For the text-containing cell, return its midpoint in [X, Y] coordinate format. 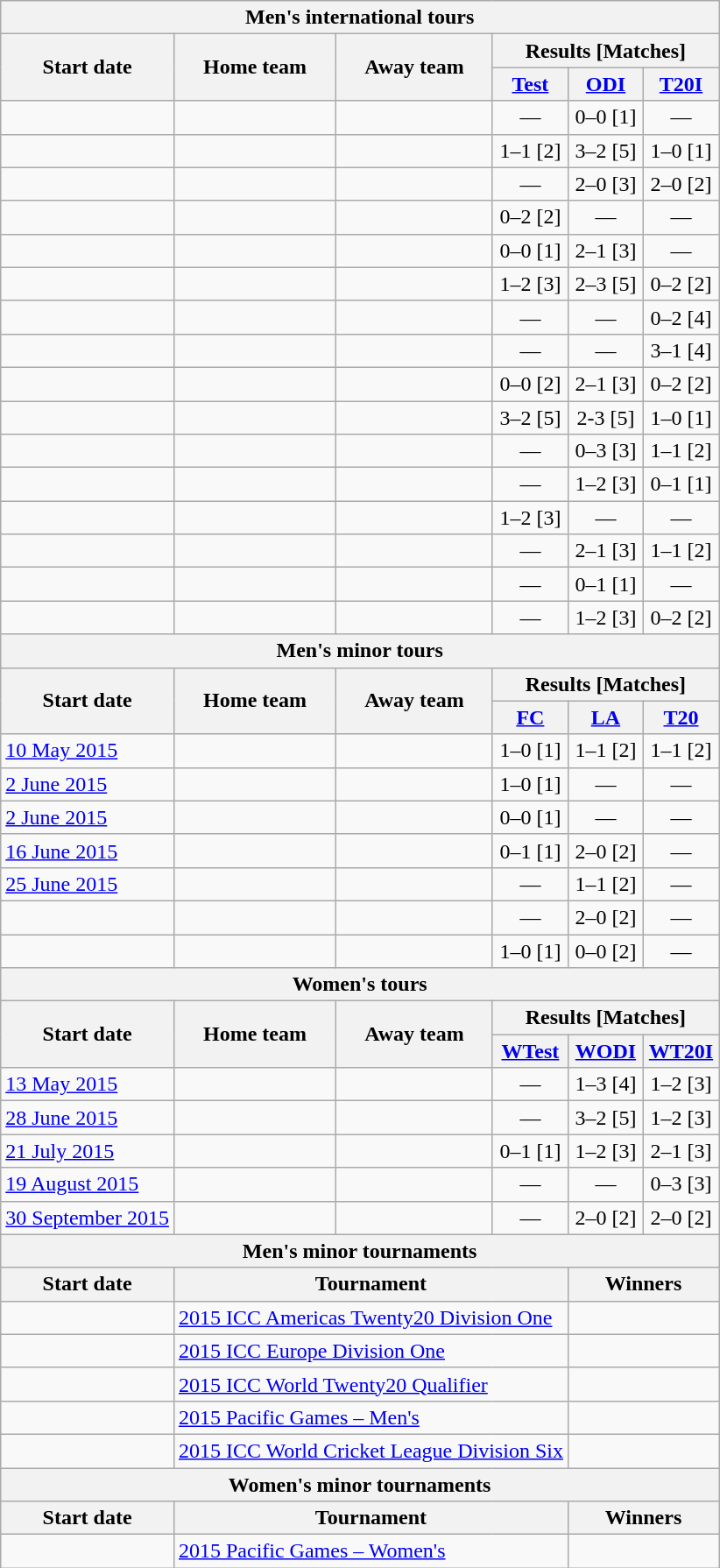
10 May 2015 [88, 751]
21 July 2015 [88, 1151]
Men's international tours [360, 18]
WT20I [681, 1051]
Men's minor tours [360, 651]
2–3 [5] [605, 284]
2015 Pacific Games – Men's [371, 1417]
30 September 2015 [88, 1218]
FC [530, 717]
Women's minor tournaments [360, 1485]
Women's tours [360, 985]
2–0 [3] [605, 184]
2015 ICC World Twenty20 Qualifier [371, 1384]
0–2 [4] [681, 317]
1–3 [4] [605, 1084]
3–1 [4] [681, 350]
WODI [605, 1051]
2015 ICC Europe Division One [371, 1351]
T20 [681, 717]
19 August 2015 [88, 1184]
2015 ICC Americas Twenty20 Division One [371, 1317]
Men's minor tournaments [360, 1251]
ODI [605, 84]
LA [605, 717]
T20I [681, 84]
WTest [530, 1051]
28 June 2015 [88, 1118]
Test [530, 84]
25 June 2015 [88, 884]
2015 Pacific Games – Women's [371, 1551]
2-3 [5] [605, 418]
13 May 2015 [88, 1084]
2015 ICC World Cricket League Division Six [371, 1451]
16 June 2015 [88, 851]
